Pinpoint the cell where the given text exists, returning its [x, y] midpoint coordinate. 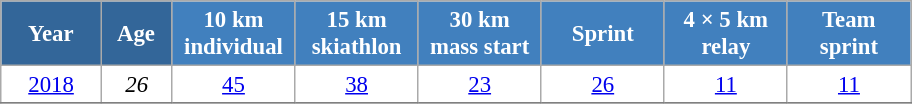
4 × 5 km relay [726, 34]
Team sprint [848, 34]
45 [234, 85]
Year [52, 34]
10 km individual [234, 34]
Age [136, 34]
Sprint [602, 34]
23 [480, 85]
15 km skiathlon [356, 34]
38 [356, 85]
30 km mass start [480, 34]
2018 [52, 85]
